Search for the cell housing the specified text and yield its [x, y] center coordinate. 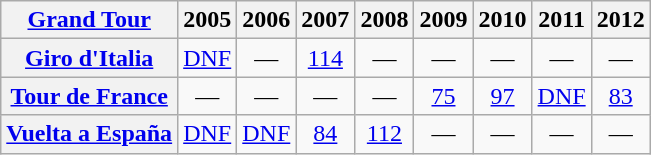
Tour de France [90, 96]
83 [620, 96]
Giro d'Italia [90, 58]
2008 [384, 20]
2006 [266, 20]
114 [326, 58]
2007 [326, 20]
84 [326, 134]
2005 [208, 20]
2010 [502, 20]
2012 [620, 20]
2009 [444, 20]
Grand Tour [90, 20]
112 [384, 134]
2011 [562, 20]
Vuelta a España [90, 134]
75 [444, 96]
97 [502, 96]
